Identify which cell holds the provided text, then report its [X, Y] central coordinate. 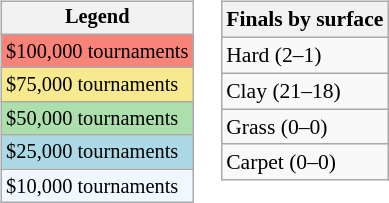
$50,000 tournaments [97, 119]
$10,000 tournaments [97, 186]
Finals by surface [304, 20]
Hard (2–1) [304, 55]
$75,000 tournaments [97, 85]
Grass (0–0) [304, 127]
Carpet (0–0) [304, 162]
$100,000 tournaments [97, 51]
Clay (21–18) [304, 91]
Legend [97, 18]
$25,000 tournaments [97, 152]
